Provide the [X, Y] coordinate of the cell's center where the given text is located.  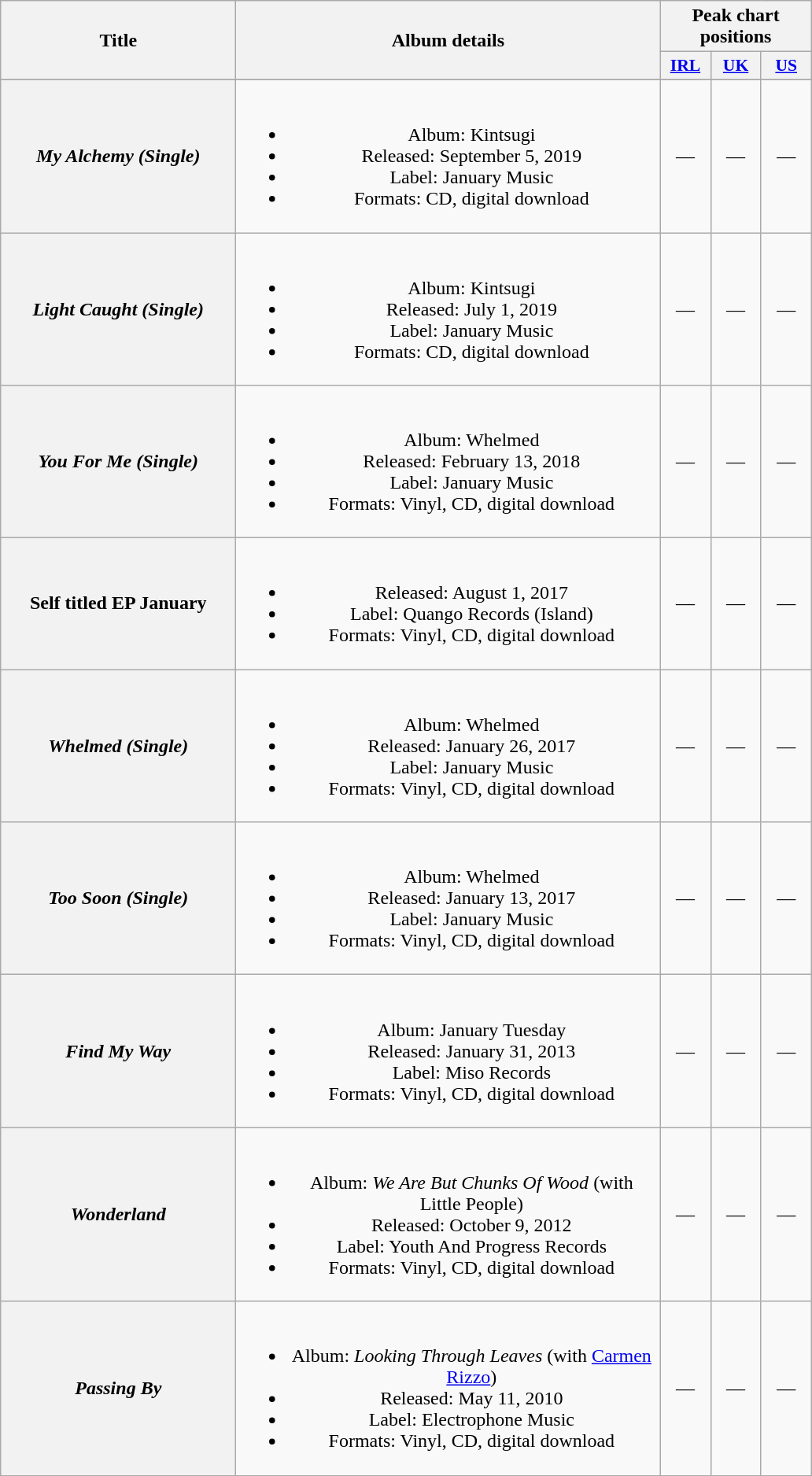
Album: January TuesdayReleased: January 31, 2013Label: Miso RecordsFormats: Vinyl, CD, digital download [448, 1051]
Album: WhelmedReleased: January 13, 2017Label: January MusicFormats: Vinyl, CD, digital download [448, 899]
Too Soon (Single) [118, 899]
Album: Looking Through Leaves (with Carmen Rizzo)Released: May 11, 2010Label: Electrophone MusicFormats: Vinyl, CD, digital download [448, 1388]
Album: WhelmedReleased: February 13, 2018Label: January MusicFormats: Vinyl, CD, digital download [448, 462]
Wonderland [118, 1215]
Album: KintsugiReleased: September 5, 2019Label: January MusicFormats: CD, digital download [448, 156]
Passing By [118, 1388]
Self titled EP January [118, 604]
You For Me (Single) [118, 462]
My Alchemy (Single) [118, 156]
Light Caught (Single) [118, 309]
Album: WhelmedReleased: January 26, 2017Label: January MusicFormats: Vinyl, CD, digital download [448, 746]
IRL [685, 66]
Whelmed (Single) [118, 746]
Peak chart positions [736, 27]
Album details [448, 41]
Album: We Are But Chunks Of Wood (with Little People)Released: October 9, 2012Label: Youth And Progress RecordsFormats: Vinyl, CD, digital download [448, 1215]
Find My Way [118, 1051]
UK [736, 66]
US [786, 66]
Title [118, 41]
Album: KintsugiReleased: July 1, 2019Label: January MusicFormats: CD, digital download [448, 309]
Released: August 1, 2017Label: Quango Records (Island)Formats: Vinyl, CD, digital download [448, 604]
